Output the (x, y) coordinate of the center of the cell containing the given text.  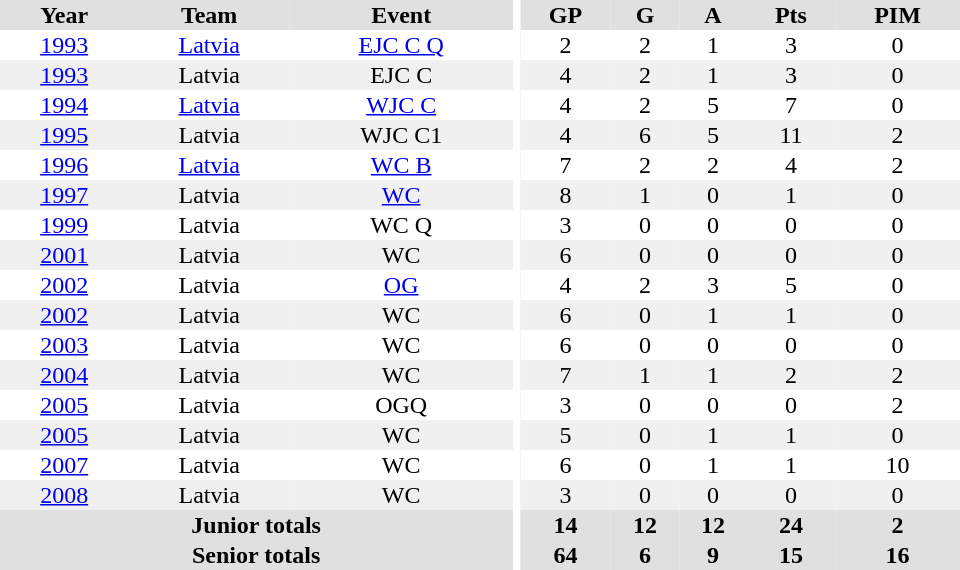
EJC C Q (401, 45)
1999 (64, 225)
GP (566, 15)
2004 (64, 375)
WC Q (401, 225)
1997 (64, 195)
Pts (791, 15)
14 (566, 525)
2001 (64, 255)
PIM (898, 15)
10 (898, 465)
1994 (64, 105)
2003 (64, 345)
Junior totals (256, 525)
G (645, 15)
15 (791, 555)
11 (791, 135)
Senior totals (256, 555)
2007 (64, 465)
WJC C (401, 105)
24 (791, 525)
8 (566, 195)
1996 (64, 165)
Team (209, 15)
OGQ (401, 405)
1995 (64, 135)
2008 (64, 495)
EJC C (401, 75)
Year (64, 15)
64 (566, 555)
A (713, 15)
9 (713, 555)
WC B (401, 165)
WJC C1 (401, 135)
Event (401, 15)
16 (898, 555)
OG (401, 285)
